Identify which cell holds the provided text, then report its [x, y] central coordinate. 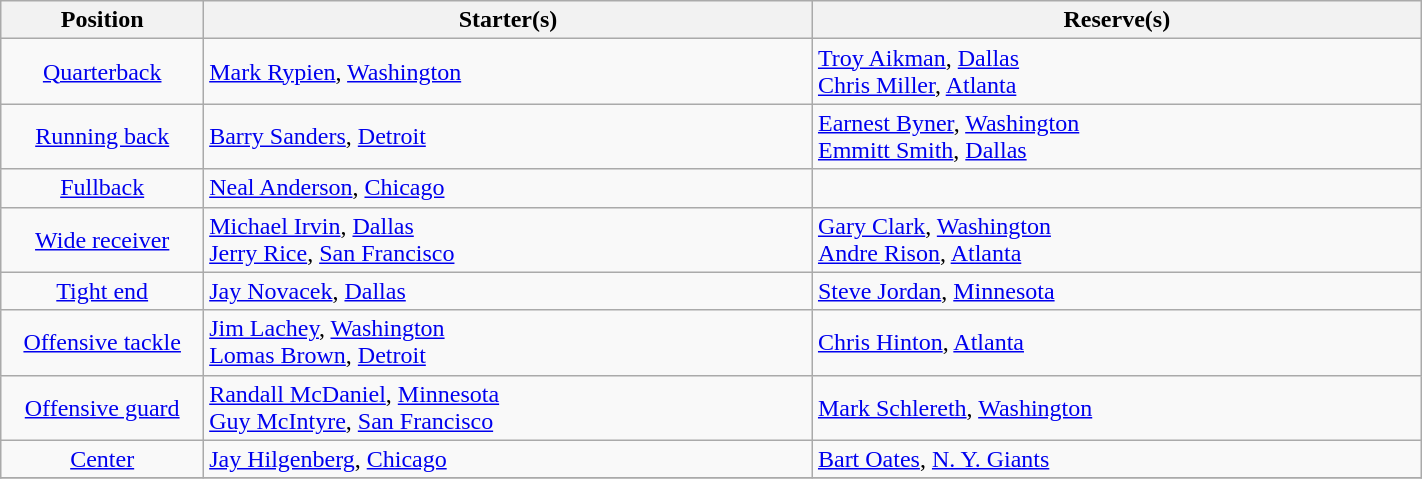
Quarterback [102, 72]
Fullback [102, 188]
Randall McDaniel, Minnesota Guy McIntyre, San Francisco [508, 408]
Earnest Byner, Washington Emmitt Smith, Dallas [1116, 136]
Mark Schlereth, Washington [1116, 408]
Barry Sanders, Detroit [508, 136]
Jay Novacek, Dallas [508, 291]
Offensive tackle [102, 342]
Steve Jordan, Minnesota [1116, 291]
Starter(s) [508, 20]
Tight end [102, 291]
Jay Hilgenberg, Chicago [508, 459]
Mark Rypien, Washington [508, 72]
Troy Aikman, Dallas Chris Miller, Atlanta [1116, 72]
Running back [102, 136]
Michael Irvin, Dallas Jerry Rice, San Francisco [508, 240]
Offensive guard [102, 408]
Position [102, 20]
Bart Oates, N. Y. Giants [1116, 459]
Neal Anderson, Chicago [508, 188]
Jim Lachey, Washington Lomas Brown, Detroit [508, 342]
Center [102, 459]
Reserve(s) [1116, 20]
Wide receiver [102, 240]
Chris Hinton, Atlanta [1116, 342]
Gary Clark, Washington Andre Rison, Atlanta [1116, 240]
